Scan for the cell matching the given text and deliver its [X, Y] coordinate at center. 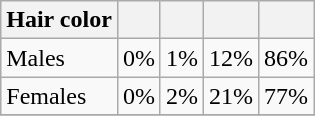
Hair color [60, 20]
86% [286, 58]
21% [230, 96]
2% [182, 96]
Males [60, 58]
77% [286, 96]
1% [182, 58]
Females [60, 96]
12% [230, 58]
